Extract the (X, Y) coordinate from the center of the cell holding the provided text.  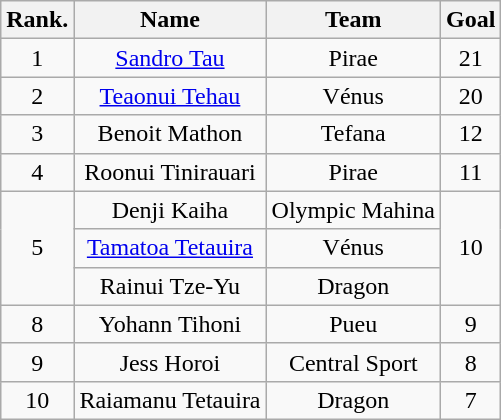
21 (470, 58)
4 (38, 172)
Denji Kaiha (170, 210)
Raiamanu Tetauira (170, 400)
1 (38, 58)
3 (38, 134)
Olympic Mahina (353, 210)
12 (470, 134)
Yohann Tihoni (170, 324)
20 (470, 96)
Goal (470, 20)
Name (170, 20)
Tefana (353, 134)
Benoit Mathon (170, 134)
Rank. (38, 20)
Jess Horoi (170, 362)
Tamatoa Tetauira (170, 248)
Central Sport (353, 362)
2 (38, 96)
5 (38, 248)
7 (470, 400)
Rainui Tze-Yu (170, 286)
Sandro Tau (170, 58)
Team (353, 20)
11 (470, 172)
Pueu (353, 324)
Teaonui Tehau (170, 96)
Roonui Tinirauari (170, 172)
